Find where the given text appears and provide that cell's center as (x, y) coordinate. 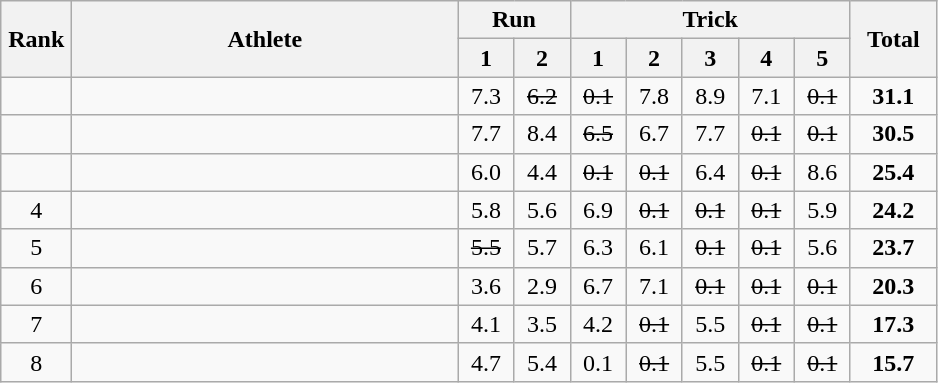
6.0 (486, 172)
6.9 (598, 210)
6.5 (598, 134)
3.6 (486, 286)
Rank (36, 39)
8.9 (710, 96)
23.7 (893, 248)
3.5 (542, 324)
24.2 (893, 210)
25.4 (893, 172)
Total (893, 39)
4.1 (486, 324)
4.7 (486, 362)
20.3 (893, 286)
6.1 (654, 248)
6 (36, 286)
Trick (710, 20)
5.9 (822, 210)
30.5 (893, 134)
6.4 (710, 172)
6.2 (542, 96)
8 (36, 362)
4.2 (598, 324)
2.9 (542, 286)
Athlete (265, 39)
8.6 (822, 172)
7.8 (654, 96)
31.1 (893, 96)
6.3 (598, 248)
8.4 (542, 134)
7 (36, 324)
5.7 (542, 248)
17.3 (893, 324)
Run (514, 20)
5.4 (542, 362)
5.8 (486, 210)
15.7 (893, 362)
4.4 (542, 172)
3 (710, 58)
7.3 (486, 96)
